Search for the cell housing the specified text and yield its [x, y] center coordinate. 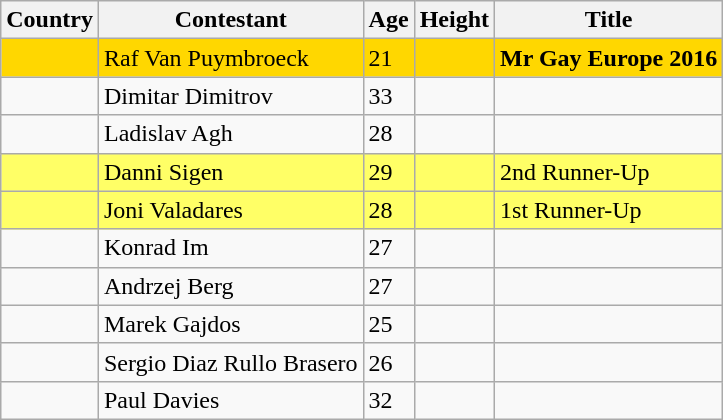
Age [388, 20]
Danni Sigen [230, 172]
Country [50, 20]
25 [388, 324]
Raf Van Puymbroeck [230, 58]
Joni Valadares [230, 210]
1st Runner-Up [609, 210]
29 [388, 172]
Marek Gajdos [230, 324]
26 [388, 362]
Mr Gay Europe 2016 [609, 58]
Ladislav Agh [230, 134]
33 [388, 96]
32 [388, 400]
Konrad Im [230, 248]
Height [454, 20]
Title [609, 20]
21 [388, 58]
Andrzej Berg [230, 286]
Dimitar Dimitrov [230, 96]
Sergio Diaz Rullo Brasero [230, 362]
2nd Runner-Up [609, 172]
Contestant [230, 20]
Paul Davies [230, 400]
